Extract the [x, y] coordinate from the center of the cell holding the provided text.  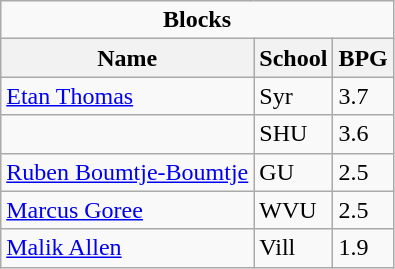
3.6 [363, 134]
SHU [294, 134]
Vill [294, 248]
School [294, 58]
BPG [363, 58]
GU [294, 172]
1.9 [363, 248]
Name [128, 58]
Marcus Goree [128, 210]
3.7 [363, 96]
WVU [294, 210]
Ruben Boumtje-Boumtje [128, 172]
Syr [294, 96]
Malik Allen [128, 248]
Blocks [198, 20]
Etan Thomas [128, 96]
